For the text-containing cell, return its midpoint in [x, y] coordinate format. 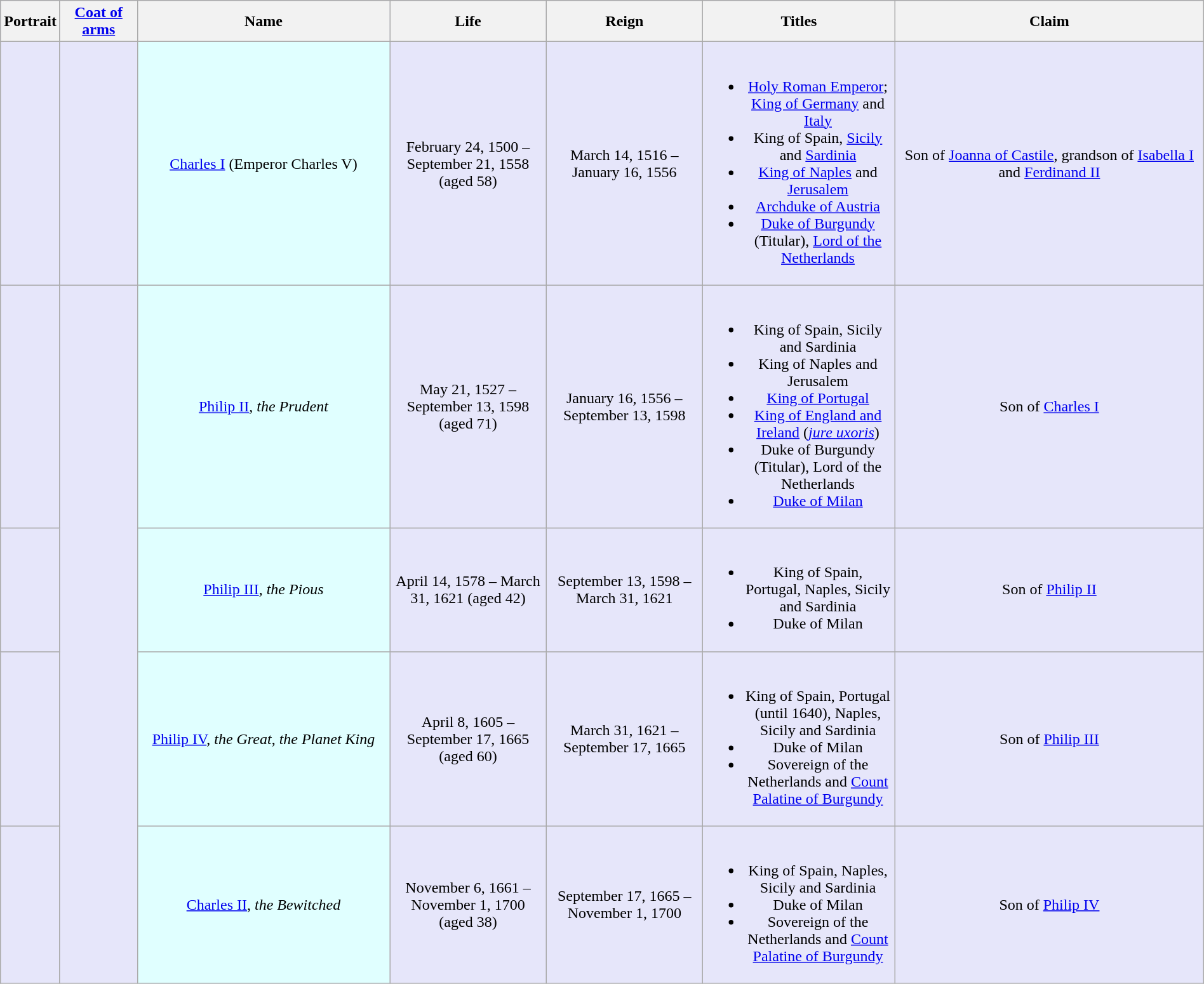
September 13, 1598 – March 31, 1621 [624, 590]
Claim [1050, 22]
King of Spain, Naples, Sicily and SardiniaDuke of MilanSovereign of the Netherlands and Count Palatine of Burgundy [799, 905]
Son of Joanna of Castile, grandson of Isabella I and Ferdinand II [1050, 164]
Son of Charles I [1050, 406]
King of Spain, Portugal, Naples, Sicily and SardiniaDuke of Milan [799, 590]
Life [468, 22]
Philip II, the Prudent [264, 406]
Coat of arms [98, 22]
Philip III, the Pious [264, 590]
Charles II, the Bewitched [264, 905]
Portrait [30, 22]
Son of Philip IV [1050, 905]
April 8, 1605 – September 17, 1665 (aged 60) [468, 739]
November 6, 1661 – November 1, 1700 (aged 38) [468, 905]
February 24, 1500 – September 21, 1558 (aged 58) [468, 164]
King of Spain, Portugal (until 1640), Naples, Sicily and SardiniaDuke of MilanSovereign of the Netherlands and Count Palatine of Burgundy [799, 739]
September 17, 1665 – November 1, 1700 [624, 905]
March 14, 1516 – January 16, 1556 [624, 164]
Philip IV, the Great, the Planet King [264, 739]
Name [264, 22]
May 21, 1527 – September 13, 1598 (aged 71) [468, 406]
March 31, 1621 – September 17, 1665 [624, 739]
Son of Philip III [1050, 739]
April 14, 1578 – March 31, 1621 (aged 42) [468, 590]
Titles [799, 22]
January 16, 1556 – September 13, 1598 [624, 406]
Son of Philip II [1050, 590]
Reign [624, 22]
Charles I (Emperor Charles V) [264, 164]
